From the cell containing the given text, extract its center point as (x, y) coordinate. 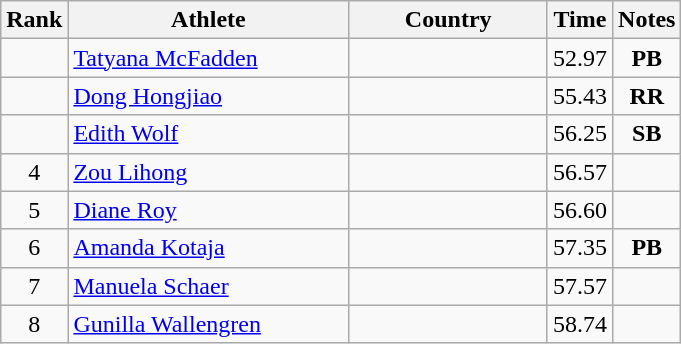
56.25 (580, 134)
6 (34, 248)
56.60 (580, 210)
5 (34, 210)
SB (647, 134)
Time (580, 20)
Notes (647, 20)
52.97 (580, 58)
Manuela Schaer (208, 286)
7 (34, 286)
8 (34, 324)
Tatyana McFadden (208, 58)
57.35 (580, 248)
Zou Lihong (208, 172)
4 (34, 172)
57.57 (580, 286)
56.57 (580, 172)
Edith Wolf (208, 134)
RR (647, 96)
Amanda Kotaja (208, 248)
58.74 (580, 324)
Country (448, 20)
Dong Hongjiao (208, 96)
Rank (34, 20)
Gunilla Wallengren (208, 324)
Diane Roy (208, 210)
55.43 (580, 96)
Athlete (208, 20)
